From the cell containing the given text, extract its center point as (x, y) coordinate. 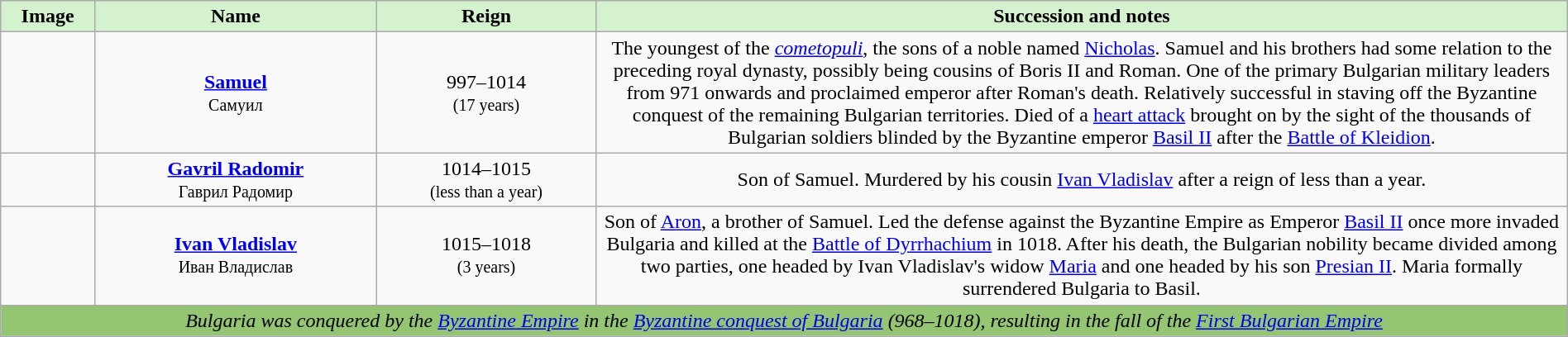
Reign (486, 17)
Name (235, 17)
Succession and notes (1082, 17)
1014–1015(less than a year) (486, 180)
Son of Samuel. Murdered by his cousin Ivan Vladislav after a reign of less than a year. (1082, 180)
Bulgaria was conquered by the Byzantine Empire in the Byzantine conquest of Bulgaria (968–1018), resulting in the fall of the First Bulgarian Empire (784, 320)
Image (48, 17)
997–1014(17 years) (486, 93)
1015–1018(3 years) (486, 256)
SamuelСамуил (235, 93)
Gavril RadomirГаврил Радомир (235, 180)
Ivan VladislavИван Владислав (235, 256)
